Provide the [X, Y] coordinate of the cell's center where the given text is located.  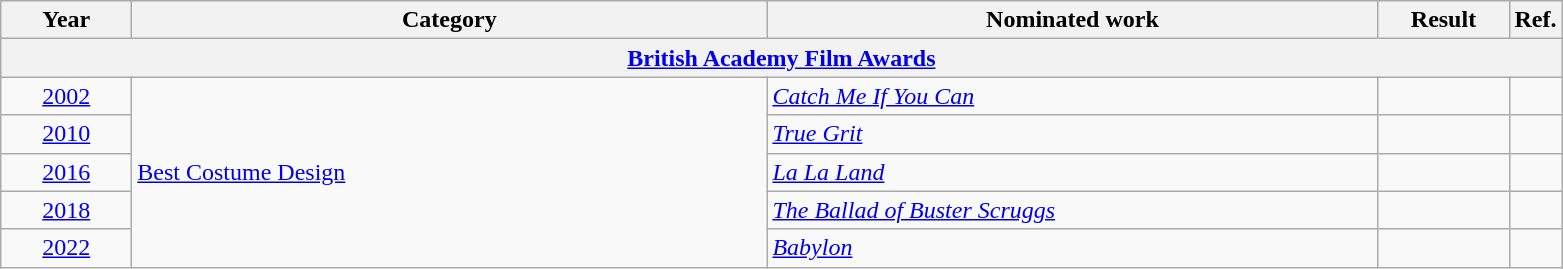
British Academy Film Awards [782, 58]
La La Land [1072, 172]
2002 [66, 96]
Best Costume Design [450, 172]
2016 [66, 172]
Ref. [1536, 20]
Category [450, 20]
Catch Me If You Can [1072, 96]
2022 [66, 248]
Result [1444, 20]
Year [66, 20]
The Ballad of Buster Scruggs [1072, 210]
Nominated work [1072, 20]
True Grit [1072, 134]
Babylon [1072, 248]
2010 [66, 134]
2018 [66, 210]
